Capture the cell that displays the provided text and extract its [x, y] central coordinate. 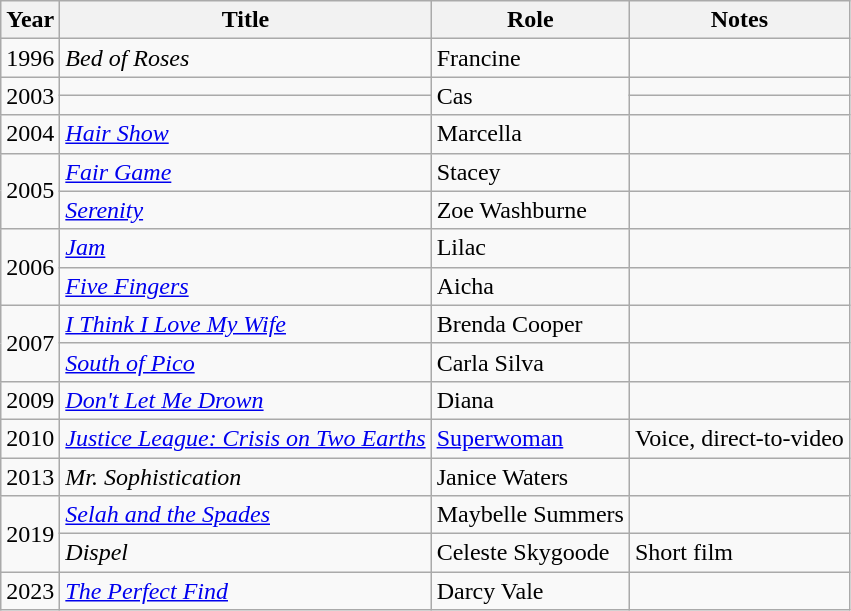
Five Fingers [246, 286]
Short film [739, 553]
Title [246, 20]
2007 [30, 343]
Justice League: Crisis on Two Earths [246, 438]
2003 [30, 96]
2006 [30, 267]
Jam [246, 248]
2010 [30, 438]
South of Pico [246, 362]
Janice Waters [530, 477]
Fair Game [246, 172]
Darcy Vale [530, 591]
Hair Show [246, 134]
Zoe Washburne [530, 210]
Dispel [246, 553]
Stacey [530, 172]
Bed of Roses [246, 58]
Celeste Skygoode [530, 553]
Aicha [530, 286]
Diana [530, 400]
Role [530, 20]
I Think I Love My Wife [246, 324]
Maybelle Summers [530, 515]
1996 [30, 58]
2019 [30, 534]
Year [30, 20]
Selah and the Spades [246, 515]
Brenda Cooper [530, 324]
Francine [530, 58]
Serenity [246, 210]
2013 [30, 477]
Lilac [530, 248]
Superwoman [530, 438]
Marcella [530, 134]
2023 [30, 591]
Notes [739, 20]
2009 [30, 400]
2005 [30, 191]
2004 [30, 134]
Voice, direct-to-video [739, 438]
Carla Silva [530, 362]
Cas [530, 96]
Don't Let Me Drown [246, 400]
The Perfect Find [246, 591]
Mr. Sophistication [246, 477]
